Provide the (x, y) coordinate of the cell's center where the given text is located.  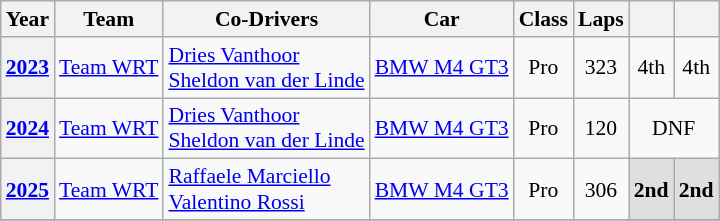
Raffaele Marciello Valentino Rossi (266, 190)
306 (601, 190)
Year (28, 19)
120 (601, 128)
Co-Drivers (266, 19)
2024 (28, 128)
Class (544, 19)
DNF (674, 128)
Team (108, 19)
323 (601, 68)
Laps (601, 19)
2025 (28, 190)
2023 (28, 68)
Car (442, 19)
